Pinpoint the cell where the given text exists, returning its [X, Y] midpoint coordinate. 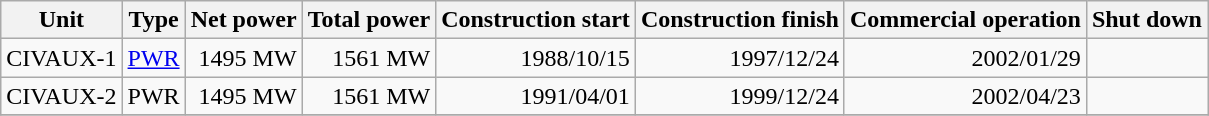
2002/01/29 [965, 58]
CIVAUX-2 [62, 96]
CIVAUX-1 [62, 58]
2002/04/23 [965, 96]
1991/04/01 [536, 96]
1988/10/15 [536, 58]
1997/12/24 [740, 58]
Shut down [1146, 20]
Construction start [536, 20]
Unit [62, 20]
Type [154, 20]
Construction finish [740, 20]
1999/12/24 [740, 96]
Net power [244, 20]
Total power [369, 20]
Commercial operation [965, 20]
